Provide the (X, Y) coordinate of the cell's center where the given text is located.  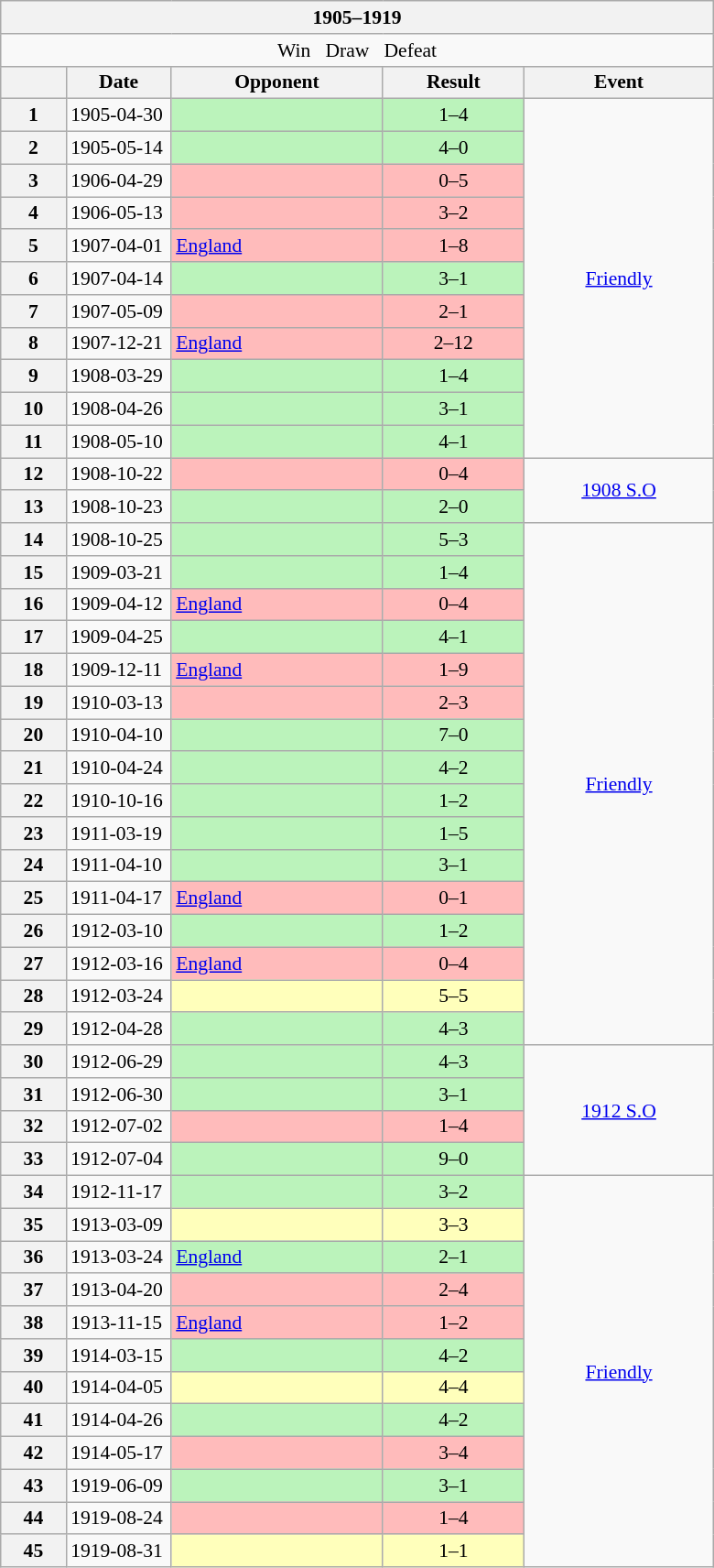
1905-05-14 (119, 148)
1909-04-12 (119, 604)
5–5 (454, 996)
7 (33, 311)
17 (33, 637)
43 (33, 1486)
2–12 (454, 343)
13 (33, 507)
1912-03-24 (119, 996)
1908 S.O (619, 491)
1913-03-09 (119, 1225)
1909-03-21 (119, 572)
1908-10-23 (119, 507)
1913-11-15 (119, 1323)
7–0 (454, 735)
30 (33, 1062)
38 (33, 1323)
1905-04-30 (119, 115)
35 (33, 1225)
25 (33, 898)
1912-06-29 (119, 1062)
1907-04-14 (119, 278)
32 (33, 1127)
3 (33, 180)
26 (33, 931)
23 (33, 833)
1919-08-31 (119, 1552)
1907-12-21 (119, 343)
5 (33, 246)
44 (33, 1519)
41 (33, 1421)
27 (33, 964)
36 (33, 1258)
9–0 (454, 1160)
1913-04-20 (119, 1290)
20 (33, 735)
1910-04-10 (119, 735)
4–4 (454, 1388)
1906-05-13 (119, 213)
1914-04-26 (119, 1421)
Event (619, 82)
1914-05-17 (119, 1454)
12 (33, 474)
1911-03-19 (119, 833)
2–0 (454, 507)
1909-04-25 (119, 637)
1912-03-10 (119, 931)
1914-04-05 (119, 1388)
1912-06-30 (119, 1094)
2 (33, 148)
33 (33, 1160)
5–3 (454, 539)
18 (33, 670)
Win Draw Defeat (357, 50)
39 (33, 1356)
1911-04-17 (119, 898)
Result (454, 82)
42 (33, 1454)
1912-03-16 (119, 964)
0–1 (454, 898)
1908-10-22 (119, 474)
2–4 (454, 1290)
15 (33, 572)
1908-03-29 (119, 376)
1–5 (454, 833)
1912-11-17 (119, 1192)
11 (33, 441)
1912-04-28 (119, 1029)
1905–1919 (357, 17)
31 (33, 1094)
21 (33, 768)
37 (33, 1290)
1–9 (454, 670)
1910-04-24 (119, 768)
19 (33, 702)
1912-07-04 (119, 1160)
16 (33, 604)
40 (33, 1388)
0–5 (454, 180)
1907-05-09 (119, 311)
1919-06-09 (119, 1486)
1908-05-10 (119, 441)
6 (33, 278)
3–4 (454, 1454)
9 (33, 376)
28 (33, 996)
3–3 (454, 1225)
14 (33, 539)
1919-08-24 (119, 1519)
45 (33, 1552)
22 (33, 800)
1912 S.O (619, 1110)
Date (119, 82)
4–0 (454, 148)
1913-03-24 (119, 1258)
1908-10-25 (119, 539)
1908-04-26 (119, 409)
4 (33, 213)
2–3 (454, 702)
1912-07-02 (119, 1127)
10 (33, 409)
1909-12-11 (119, 670)
1–1 (454, 1552)
1906-04-29 (119, 180)
1910-10-16 (119, 800)
29 (33, 1029)
34 (33, 1192)
24 (33, 866)
1–8 (454, 246)
Opponent (276, 82)
1910-03-13 (119, 702)
1907-04-01 (119, 246)
1 (33, 115)
1911-04-10 (119, 866)
8 (33, 343)
1914-03-15 (119, 1356)
